Detect which cell encompasses the target text, then output its (x, y) center coordinate. 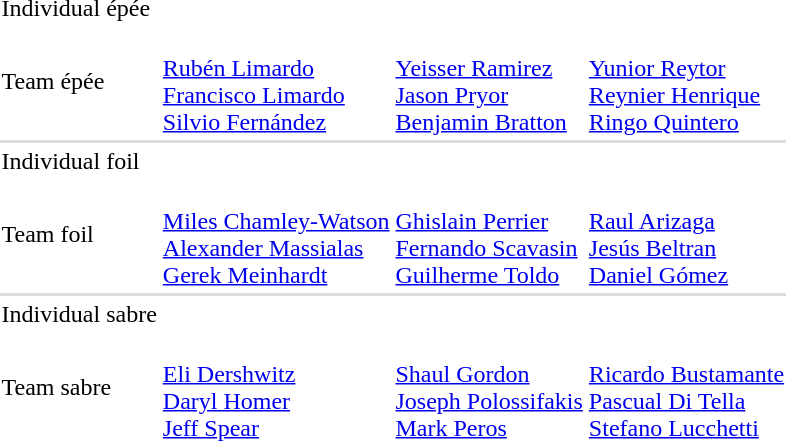
Team foil (79, 234)
Yunior ReytorReynier HenriqueRingo Quintero (686, 82)
Yeisser RamirezJason PryorBenjamin Bratton (489, 82)
Ghislain PerrierFernando ScavasinGuilherme Toldo (489, 234)
Individual sabre (79, 314)
Miles Chamley-WatsonAlexander MassialasGerek Meinhardt (276, 234)
Rubén LimardoFrancisco LimardoSilvio Fernández (276, 82)
Team épée (79, 82)
Individual foil (79, 161)
Raul ArizagaJesús BeltranDaniel Gómez (686, 234)
